For the text-containing cell, return its midpoint in (X, Y) coordinate format. 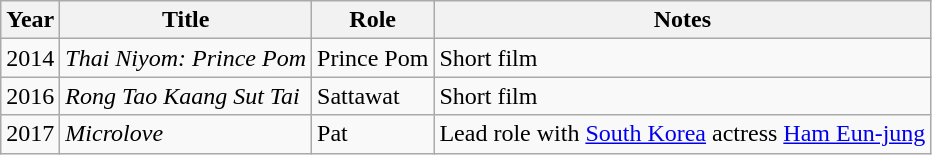
Rong Tao Kaang Sut Tai (186, 96)
Prince Pom (373, 58)
2014 (30, 58)
Lead role with South Korea actress Ham Eun-jung (682, 134)
Thai Niyom: Prince Pom (186, 58)
Notes (682, 20)
Microlove (186, 134)
Title (186, 20)
2016 (30, 96)
Year (30, 20)
Sattawat (373, 96)
2017 (30, 134)
Pat (373, 134)
Role (373, 20)
